For the text-containing cell, return its midpoint in [X, Y] coordinate format. 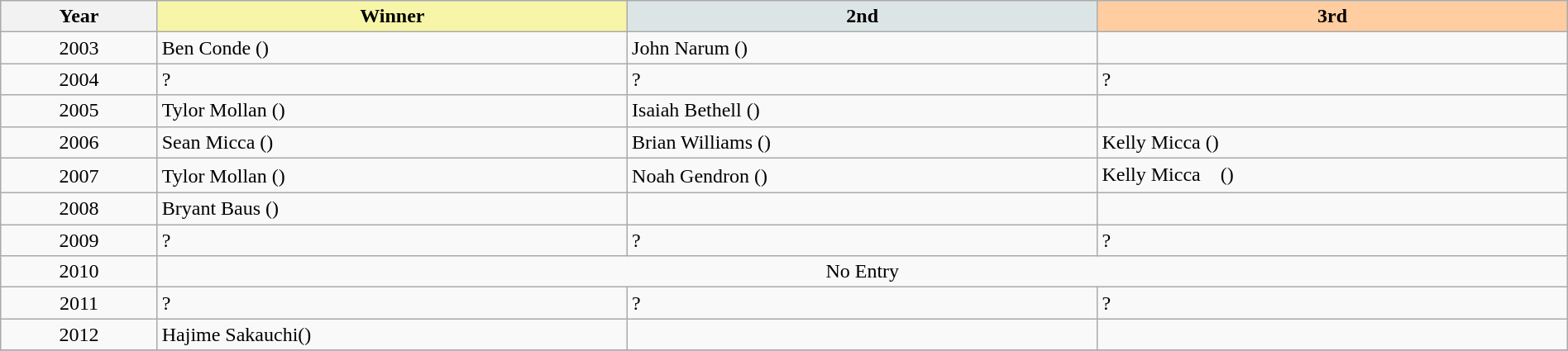
2005 [79, 111]
Noah Gendron () [863, 175]
2009 [79, 240]
2004 [79, 79]
Year [79, 17]
2006 [79, 142]
Isaiah Bethell () [863, 111]
Ben Conde () [392, 48]
2010 [79, 272]
3rd [1332, 17]
Sean Micca () [392, 142]
No Entry [862, 272]
John Narum () [863, 48]
Bryant Baus () [392, 209]
2003 [79, 48]
2008 [79, 209]
Winner [392, 17]
2011 [79, 303]
Hajime Sakauchi() [392, 334]
2007 [79, 175]
2nd [863, 17]
2012 [79, 334]
Brian Williams () [863, 142]
